Pinpoint the cell where the given text exists, returning its [x, y] midpoint coordinate. 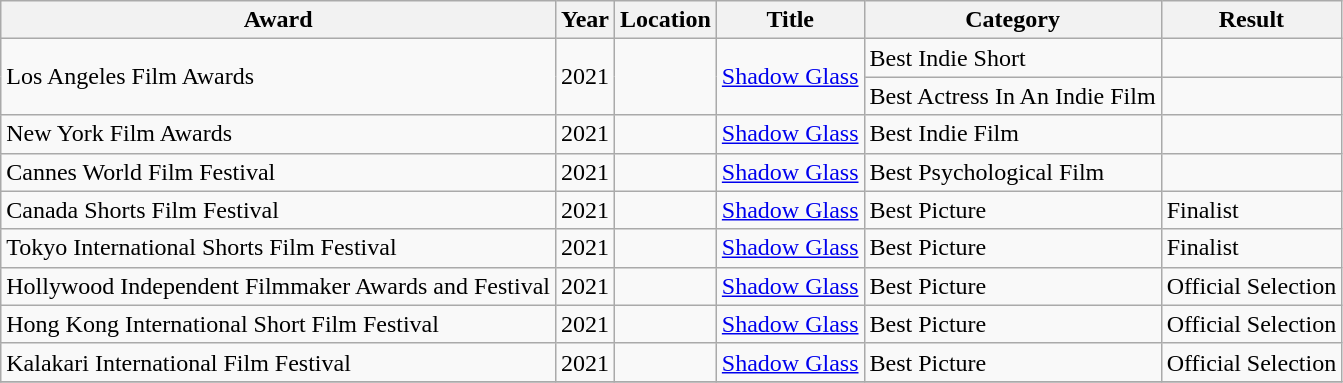
Los Angeles Film Awards [278, 77]
Award [278, 20]
Canada Shorts Film Festival [278, 210]
Cannes World Film Festival [278, 172]
Best Actress In An Indie Film [1012, 96]
Title [790, 20]
Tokyo International Shorts Film Festival [278, 248]
New York Film Awards [278, 134]
Best Indie Film [1012, 134]
Year [586, 20]
Result [1252, 20]
Location [666, 20]
Hong Kong International Short Film Festival [278, 324]
Kalakari International Film Festival [278, 362]
Hollywood Independent Filmmaker Awards and Festival [278, 286]
Category [1012, 20]
Best Indie Short [1012, 58]
Best Psychological Film [1012, 172]
